Locate the cell with the specified text and output its [X, Y] center coordinate. 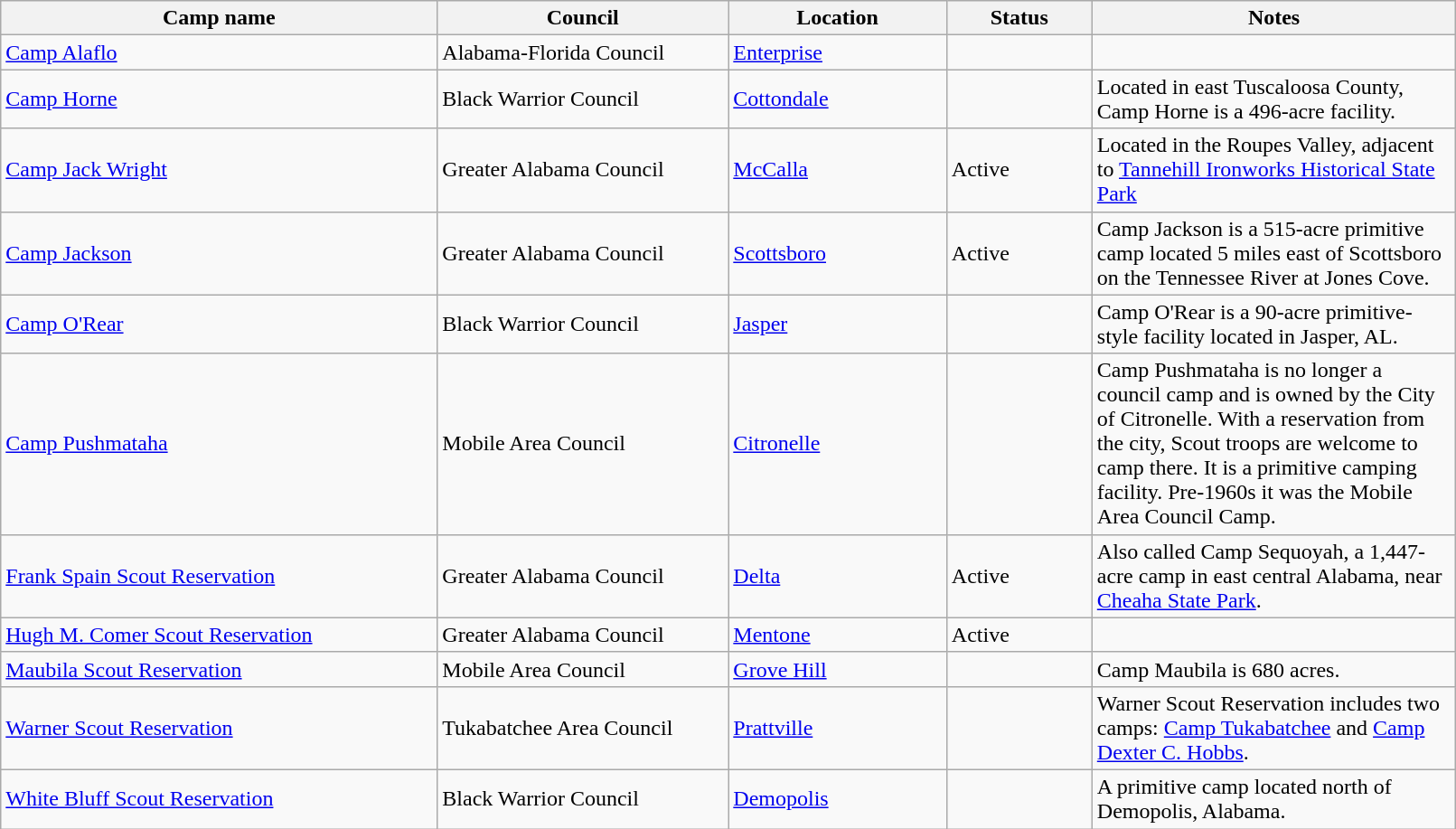
Also called Camp Sequoyah, a 1,447-acre camp in east central Alabama, near Cheaha State Park. [1274, 576]
Camp O'Rear [219, 324]
White Bluff Scout Reservation [219, 799]
Alabama-Florida Council [583, 52]
Delta [838, 576]
Camp Maubila is 680 acres. [1274, 669]
Warner Scout Reservation includes two camps: Camp Tukabatchee and Camp Dexter C. Hobbs. [1274, 728]
Hugh M. Comer Scout Reservation [219, 635]
Scottsboro [838, 253]
Council [583, 18]
Prattville [838, 728]
Location [838, 18]
Located in the Roupes Valley, adjacent to Tannehill Ironworks Historical State Park [1274, 170]
Tukabatchee Area Council [583, 728]
Warner Scout Reservation [219, 728]
Status [1019, 18]
Jasper [838, 324]
Frank Spain Scout Reservation [219, 576]
Enterprise [838, 52]
Camp Pushmataha [219, 444]
Notes [1274, 18]
Maubila Scout Reservation [219, 669]
McCalla [838, 170]
Camp name [219, 18]
Camp Jackson is a 515-acre primitive camp located 5 miles east of Scottsboro on the Tennessee River at Jones Cove. [1274, 253]
Camp Jackson [219, 253]
Demopolis [838, 799]
Citronelle [838, 444]
Mentone [838, 635]
Cottondale [838, 99]
Located in east Tuscaloosa County, Camp Horne is a 496-acre facility. [1274, 99]
Camp Jack Wright [219, 170]
A primitive camp located north of Demopolis, Alabama. [1274, 799]
Camp Horne [219, 99]
Grove Hill [838, 669]
Camp O'Rear is a 90-acre primitive-style facility located in Jasper, AL. [1274, 324]
Camp Alaflo [219, 52]
